Determine the (X, Y) coordinate at the center of the cell enclosing the given text.  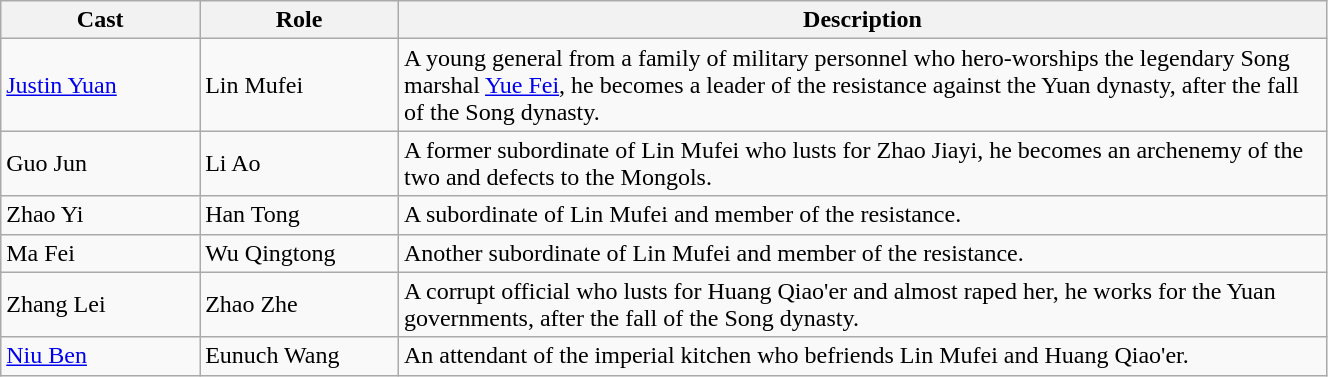
A subordinate of Lin Mufei and member of the resistance. (862, 215)
Eunuch Wang (300, 356)
A former subordinate of Lin Mufei who lusts for Zhao Jiayi, he becomes an archenemy of the two and defects to the Mongols. (862, 164)
Zhao Zhe (300, 304)
Niu Ben (100, 356)
Description (862, 20)
Zhao Yi (100, 215)
Li Ao (300, 164)
Justin Yuan (100, 85)
Wu Qingtong (300, 253)
A corrupt official who lusts for Huang Qiao'er and almost raped her, he works for the Yuan governments, after the fall of the Song dynasty. (862, 304)
Han Tong (300, 215)
Ma Fei (100, 253)
Another subordinate of Lin Mufei and member of the resistance. (862, 253)
An attendant of the imperial kitchen who befriends Lin Mufei and Huang Qiao'er. (862, 356)
Lin Mufei (300, 85)
Role (300, 20)
Guo Jun (100, 164)
Cast (100, 20)
Zhang Lei (100, 304)
